Find where the given text appears and provide that cell's center as [x, y] coordinate. 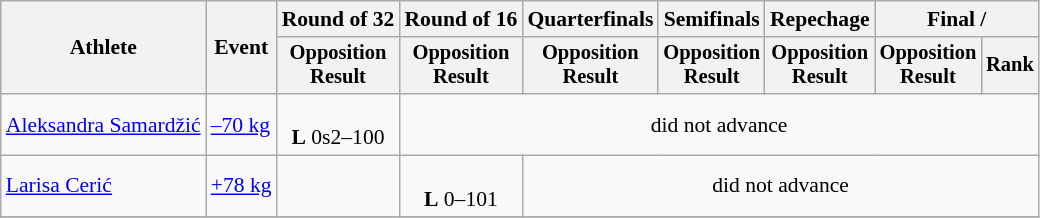
Round of 32 [338, 19]
L 0–101 [460, 186]
Aleksandra Samardžić [104, 124]
Final / [957, 19]
L 0s2–100 [338, 124]
Repechage [820, 19]
Round of 16 [460, 19]
Larisa Cerić [104, 186]
Quarterfinals [590, 19]
Rank [1010, 66]
–70 kg [242, 124]
Athlete [104, 48]
Event [242, 48]
+78 kg [242, 186]
Semifinals [712, 19]
